From the cell containing the given text, extract its center point as (X, Y) coordinate. 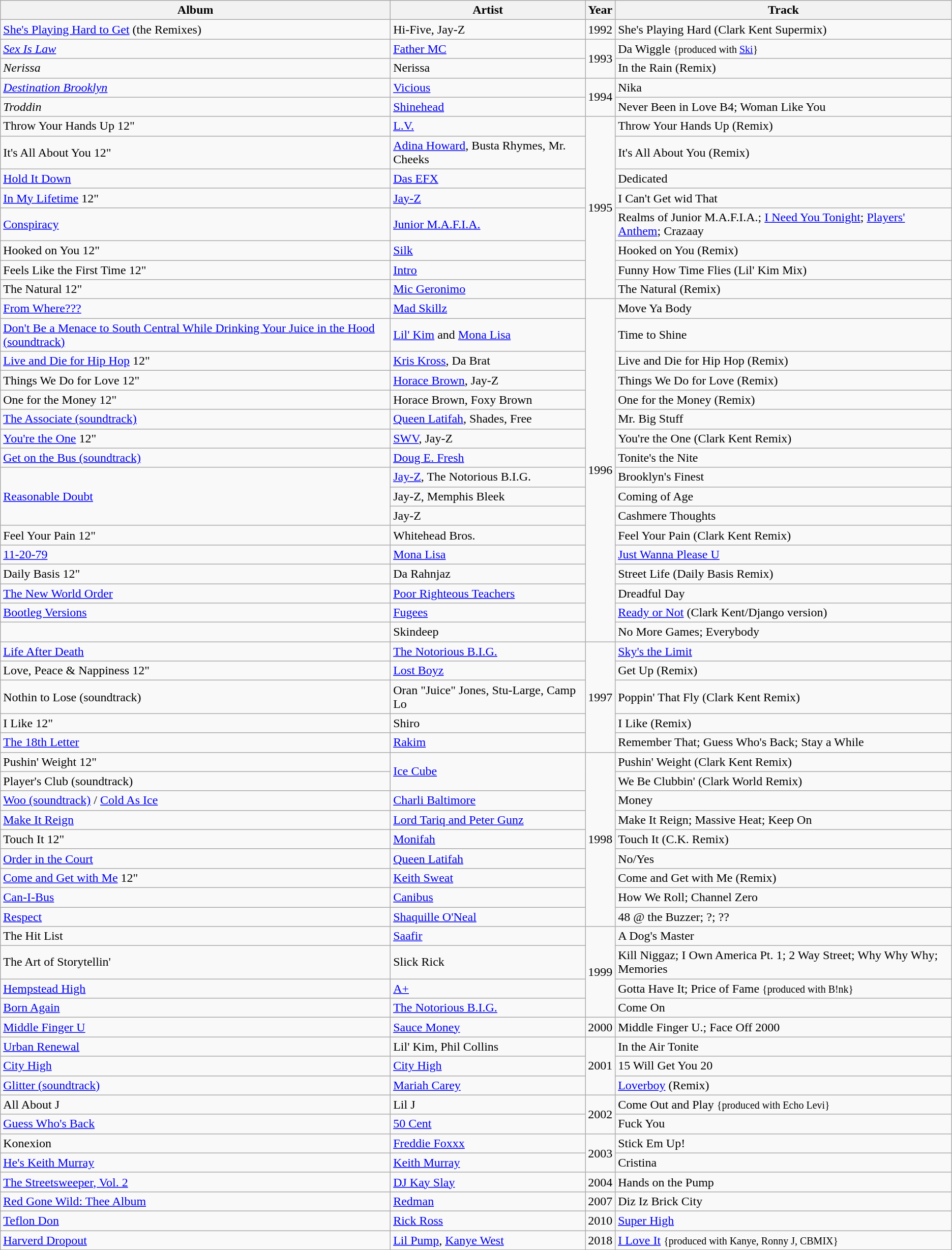
Live and Die for Hip Hop (Remix) (784, 361)
Time to Shine (784, 335)
Shiro (488, 723)
Throw Your Hands Up (Remix) (784, 126)
Kill Niggaz; I Own America Pt. 1; 2 Way Street; Why Why Why; Memories (784, 962)
Junior M.A.F.I.A. (488, 224)
Mad Skillz (488, 309)
Queen Latifah (488, 858)
Sauce Money (488, 1027)
Harverd Dropout (195, 1240)
Remember That; Guess Who's Back; Stay a While (784, 742)
Father MC (488, 49)
One for the Money 12" (195, 400)
1998 (600, 839)
Kris Kross, Da Brat (488, 361)
Keith Murray (488, 1163)
Brooklyn's Finest (784, 477)
Troddin (195, 107)
Oran "Juice" Jones, Stu-Large, Camp Lo (488, 697)
Hooked on You (Remix) (784, 250)
Pushin' Weight 12" (195, 762)
Track (784, 10)
15 Will Get You 20 (784, 1066)
Shaquille O'Neal (488, 917)
She's Playing Hard (Clark Kent Supermix) (784, 29)
Get on the Bus (soundtrack) (195, 458)
1992 (600, 29)
Born Again (195, 1008)
The Streetsweeper, Vol. 2 (195, 1182)
1994 (600, 97)
The Natural (Remix) (784, 289)
Keith Sweat (488, 878)
50 Cent (488, 1124)
It's All About You 12" (195, 153)
Loverboy (Remix) (784, 1085)
2004 (600, 1182)
Rakim (488, 742)
Hi-Five, Jay-Z (488, 29)
Touch It (C.K. Remix) (784, 839)
Glitter (soundtrack) (195, 1085)
Lil Pump, Kanye West (488, 1240)
Gotta Have It; Price of Fame {produced with B!nk} (784, 989)
1993 (600, 58)
Get Up (Remix) (784, 671)
In the Rain (Remix) (784, 68)
Respect (195, 917)
Ready or Not (Clark Kent/Django version) (784, 613)
Things We Do for Love 12" (195, 380)
SWV, Jay-Z (488, 438)
Super High (784, 1221)
Just Wanna Please U (784, 554)
Da Rahnjaz (488, 574)
Teflon Don (195, 1221)
2002 (600, 1114)
Come Out and Play {produced with Echo Levi} (784, 1105)
Conspiracy (195, 224)
Feels Like the First Time 12" (195, 270)
Come and Get with Me 12" (195, 878)
1995 (600, 207)
Ice Cube (488, 771)
Lil' Kim and Mona Lisa (488, 335)
In the Air Tonite (784, 1047)
Diz Iz Brick City (784, 1201)
Year (600, 10)
All About J (195, 1105)
Bootleg Versions (195, 613)
Hempstead High (195, 989)
2000 (600, 1027)
Throw Your Hands Up 12" (195, 126)
Rick Ross (488, 1221)
From Where??? (195, 309)
DJ Kay Slay (488, 1182)
Fuck You (784, 1124)
I Can't Get wid That (784, 198)
Lord Tariq and Peter Gunz (488, 820)
Redman (488, 1201)
Touch It 12" (195, 839)
Poor Righteous Teachers (488, 593)
Things We Do for Love (Remix) (784, 380)
Slick Rick (488, 962)
The Art of Storytellin' (195, 962)
Hold It Down (195, 178)
The Natural 12" (195, 289)
Red Gone Wild: Thee Album (195, 1201)
Can-I-Bus (195, 897)
Hands on the Pump (784, 1182)
Dedicated (784, 178)
Move Ya Body (784, 309)
Never Been in Love B4; Woman Like You (784, 107)
Player's Club (soundtrack) (195, 781)
Pushin' Weight (Clark Kent Remix) (784, 762)
Woo (soundtrack) / Cold As Ice (195, 800)
You're the One (Clark Kent Remix) (784, 438)
Artist (488, 10)
Reasonable Doubt (195, 496)
2010 (600, 1221)
Tonite's the Nite (784, 458)
11-20-79 (195, 554)
She's Playing Hard to Get (the Remixes) (195, 29)
Sex Is Law (195, 49)
He's Keith Murray (195, 1163)
I Like 12" (195, 723)
2018 (600, 1240)
2007 (600, 1201)
Cristina (784, 1163)
Mic Geronimo (488, 289)
Dreadful Day (784, 593)
You're the One 12" (195, 438)
Charli Baltimore (488, 800)
It's All About You (Remix) (784, 153)
Adina Howard, Busta Rhymes, Mr. Cheeks (488, 153)
Mona Lisa (488, 554)
Middle Finger U (195, 1027)
Come On (784, 1008)
Freddie Foxxx (488, 1143)
Come and Get with Me (Remix) (784, 878)
Nika (784, 87)
Jay-Z, The Notorious B.I.G. (488, 477)
L.V. (488, 126)
Destination Brooklyn (195, 87)
Stick Em Up! (784, 1143)
In My Lifetime 12" (195, 198)
Konexion (195, 1143)
Da Wiggle {produced with Ski} (784, 49)
Canibus (488, 897)
Daily Basis 12" (195, 574)
Das EFX (488, 178)
Nothin to Lose (soundtrack) (195, 697)
Urban Renewal (195, 1047)
Hooked on You 12" (195, 250)
Love, Peace & Nappiness 12" (195, 671)
Lil' Kim, Phil Collins (488, 1047)
Feel Your Pain (Clark Kent Remix) (784, 535)
Middle Finger U.; Face Off 2000 (784, 1027)
Doug E. Fresh (488, 458)
Shinehead (488, 107)
1996 (600, 470)
Silk (488, 250)
Don't Be a Menace to South Central While Drinking Your Juice in the Hood (soundtrack) (195, 335)
A+ (488, 989)
Realms of Junior M.A.F.I.A.; I Need You Tonight; Players' Anthem; Crazaay (784, 224)
We Be Clubbin' (Clark World Remix) (784, 781)
Monifah (488, 839)
The Hit List (195, 936)
Cashmere Thoughts (784, 516)
Coming of Age (784, 496)
Horace Brown, Foxy Brown (488, 400)
Life After Death (195, 651)
Fugees (488, 613)
Funny How Time Flies (Lil' Kim Mix) (784, 270)
Album (195, 10)
Mariah Carey (488, 1085)
Money (784, 800)
Whitehead Bros. (488, 535)
Guess Who's Back (195, 1124)
1999 (600, 972)
Live and Die for Hip Hop 12" (195, 361)
The Associate (soundtrack) (195, 419)
Order in the Court (195, 858)
The 18th Letter (195, 742)
How We Roll; Channel Zero (784, 897)
A Dog's Master (784, 936)
I Love It {produced with Kanye, Ronny J, CBMIX} (784, 1240)
Sky's the Limit (784, 651)
The New World Order (195, 593)
No More Games; Everybody (784, 632)
Street Life (Daily Basis Remix) (784, 574)
Jay-Z, Memphis Bleek (488, 496)
48 @ the Buzzer; ?; ?? (784, 917)
No/Yes (784, 858)
Vicious (488, 87)
2001 (600, 1066)
Lil J (488, 1105)
Feel Your Pain 12" (195, 535)
Intro (488, 270)
Skindeep (488, 632)
Horace Brown, Jay-Z (488, 380)
One for the Money (Remix) (784, 400)
Poppin' That Fly (Clark Kent Remix) (784, 697)
Make It Reign (195, 820)
2003 (600, 1153)
Mr. Big Stuff (784, 419)
Saafir (488, 936)
1997 (600, 697)
I Like (Remix) (784, 723)
Queen Latifah, Shades, Free (488, 419)
Make It Reign; Massive Heat; Keep On (784, 820)
Lost Boyz (488, 671)
